Search for the cell housing the specified text and yield its (X, Y) center coordinate. 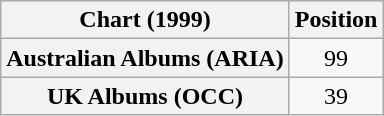
Chart (1999) (145, 20)
Position (336, 20)
99 (336, 58)
Australian Albums (ARIA) (145, 58)
39 (336, 96)
UK Albums (OCC) (145, 96)
